For the text-containing cell, return its midpoint in [x, y] coordinate format. 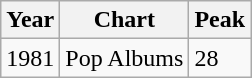
1981 [30, 58]
Chart [124, 20]
Year [30, 20]
Peak [220, 20]
Pop Albums [124, 58]
28 [220, 58]
